Locate the cell with the specified text and output its (X, Y) center coordinate. 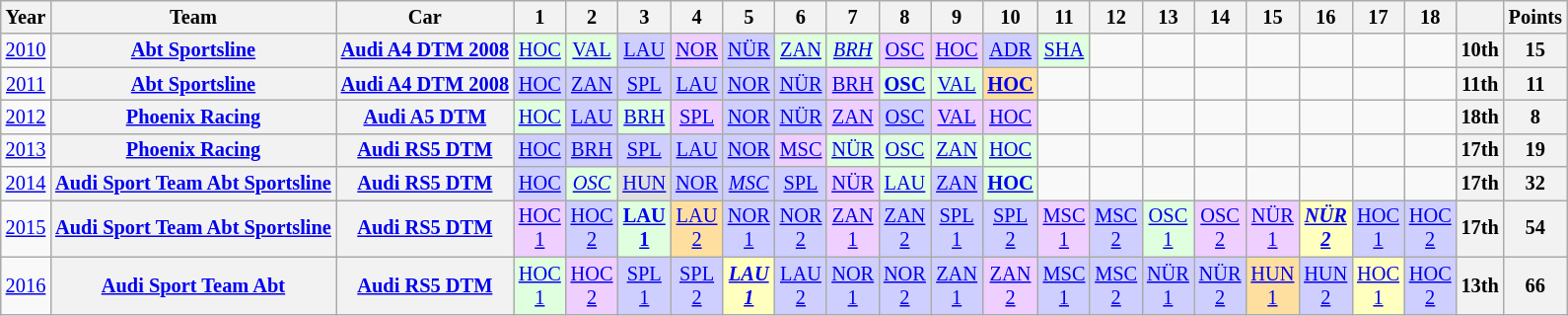
1 (540, 17)
4 (696, 17)
11th (1480, 84)
18th (1480, 117)
19 (1535, 150)
6 (801, 17)
Points (1535, 17)
10th (1480, 50)
5 (749, 17)
16 (1325, 17)
66 (1535, 285)
9 (957, 17)
Audi A5 DTM (425, 117)
7 (852, 17)
HUN (644, 184)
2 (592, 17)
2011 (26, 84)
2014 (26, 184)
13th (1480, 285)
2012 (26, 117)
2013 (26, 150)
10 (1010, 17)
17 (1379, 17)
3 (644, 17)
2010 (26, 50)
14 (1221, 17)
OSC2 (1221, 228)
12 (1116, 17)
18 (1430, 17)
Car (425, 17)
Year (26, 17)
32 (1535, 184)
2015 (26, 228)
2016 (26, 285)
HUN1 (1272, 285)
Audi Sport Team Abt (193, 285)
SHA (1065, 50)
13 (1168, 17)
ADR (1010, 50)
54 (1535, 228)
OSC1 (1168, 228)
HUN2 (1325, 285)
Team (193, 17)
